Extract the [x, y] coordinate from the center of the cell holding the provided text.  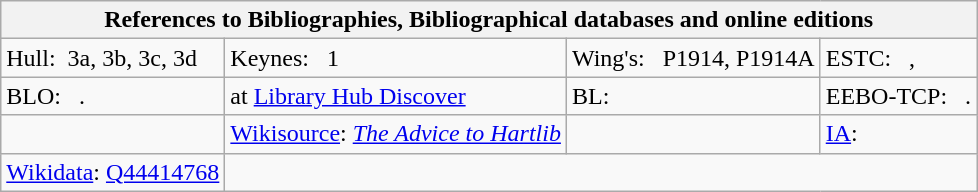
BL: [693, 96]
BLO: . [113, 96]
References to Bibliographies, Bibliographical databases and online editions [489, 20]
EEBO-TCP: . [898, 96]
Wing's: P1914, P1914A [693, 58]
at Library Hub Discover [396, 96]
Hull: 3a, 3b, 3c, 3d [113, 58]
Wikisource: The Advice to Hartlib [396, 134]
IA: [898, 134]
Wikidata: Q44414768 [113, 172]
ESTC: , [898, 58]
Keynes: 1 [396, 58]
